Detect which cell encompasses the target text, then output its (X, Y) center coordinate. 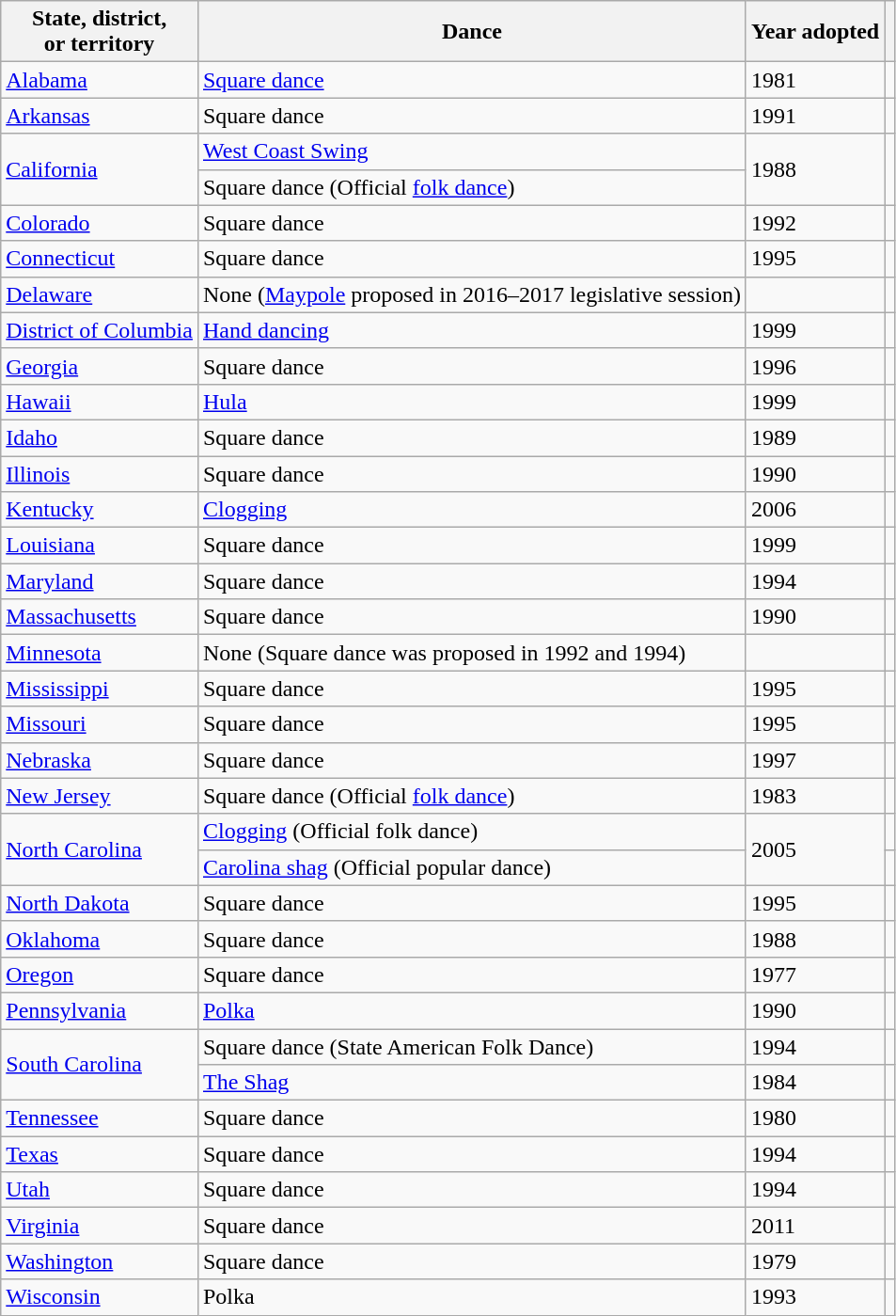
North Carolina (100, 849)
1977 (814, 975)
2005 (814, 849)
The Shag (472, 1083)
Clogging (Official folk dance) (472, 832)
1981 (814, 80)
1992 (814, 223)
Idaho (100, 437)
Nebraska (100, 760)
Hand dancing (472, 330)
Delaware (100, 294)
Mississippi (100, 689)
Texas (100, 1154)
California (100, 169)
Square dance (State American Folk Dance) (472, 1047)
Arkansas (100, 116)
1996 (814, 366)
Maryland (100, 581)
1993 (814, 1297)
Georgia (100, 366)
1989 (814, 437)
New Jersey (100, 796)
Minnesota (100, 653)
Kentucky (100, 510)
1983 (814, 796)
1997 (814, 760)
State, district, or territory (100, 32)
None (Maypole proposed in 2016–2017 legislative session) (472, 294)
Missouri (100, 724)
Virginia (100, 1226)
1980 (814, 1118)
Utah (100, 1190)
Colorado (100, 223)
Connecticut (100, 259)
Clogging (472, 510)
Dance (472, 32)
West Coast Swing (472, 151)
Oregon (100, 975)
Hawaii (100, 402)
Carolina shag (Official popular dance) (472, 867)
Oklahoma (100, 939)
Illinois (100, 473)
Massachusetts (100, 617)
1979 (814, 1261)
None (Square dance was proposed in 1992 and 1994) (472, 653)
Tennessee (100, 1118)
Hula (472, 402)
Alabama (100, 80)
District of Columbia (100, 330)
1984 (814, 1083)
1991 (814, 116)
2006 (814, 510)
2011 (814, 1226)
Pennsylvania (100, 1010)
South Carolina (100, 1065)
North Dakota (100, 903)
Louisiana (100, 546)
Year adopted (814, 32)
Washington (100, 1261)
Wisconsin (100, 1297)
